For the text-containing cell, return its midpoint in [x, y] coordinate format. 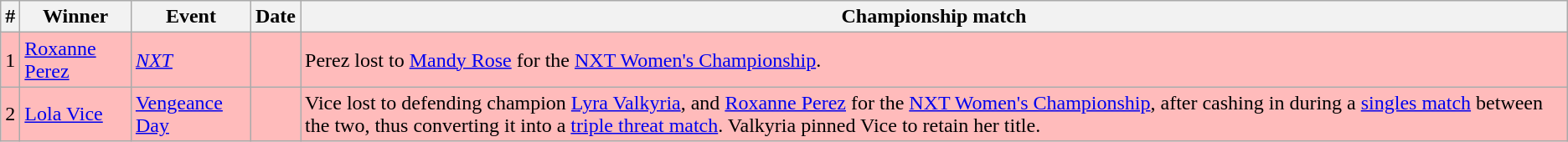
Vengeance Day [191, 114]
# [10, 17]
1 [10, 60]
Championship match [935, 17]
Roxanne Perez [75, 60]
Winner [75, 17]
Perez lost to Mandy Rose for the NXT Women's Championship. [935, 60]
Event [191, 17]
2 [10, 114]
Date [275, 17]
NXT [191, 60]
Lola Vice [75, 114]
